Pinpoint the cell where the given text exists, returning its [x, y] midpoint coordinate. 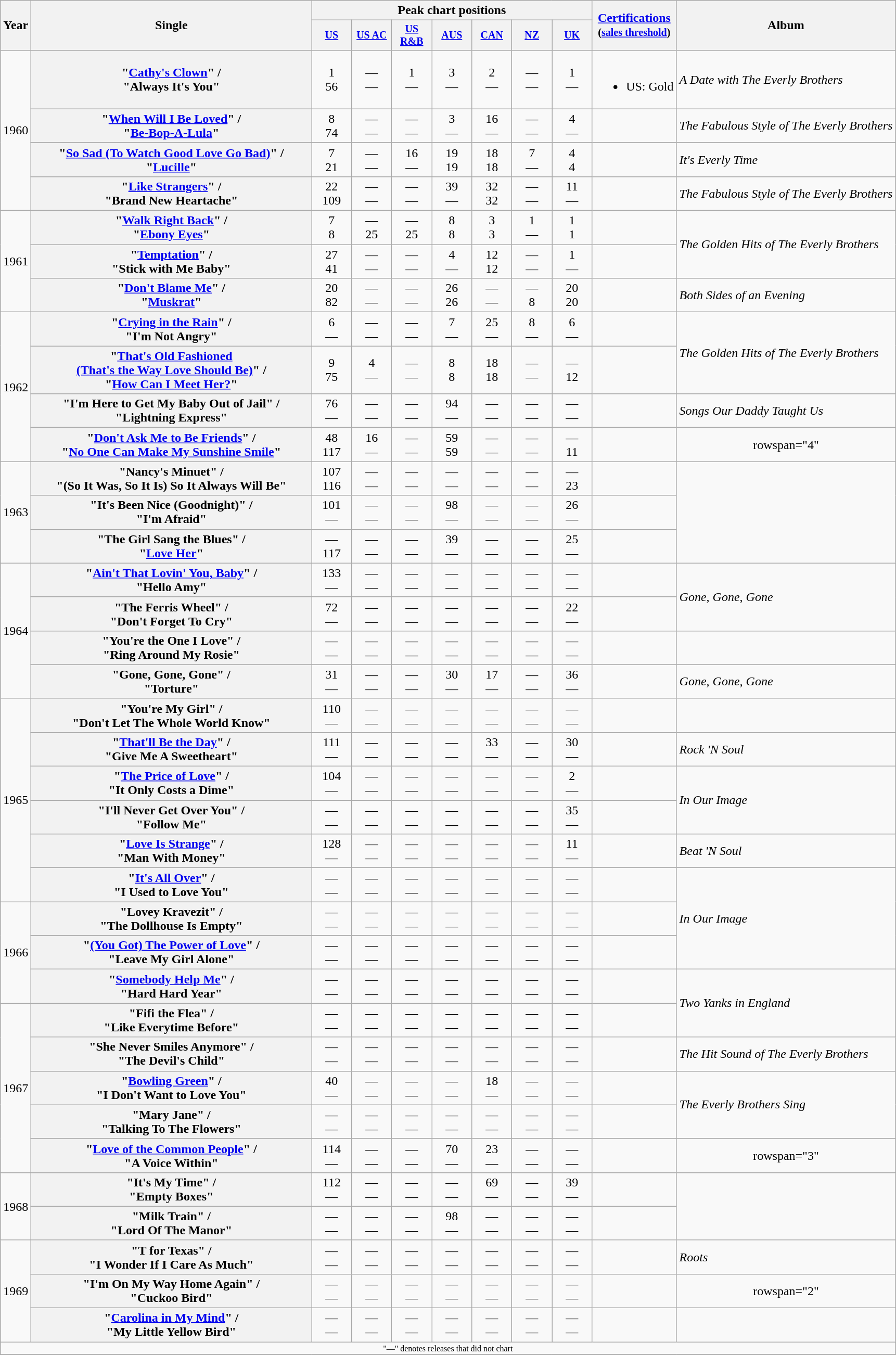
Peak chart positions [452, 10]
"She Never Smiles Anymore" /"The Devil's Child" [172, 1054]
1966 [16, 952]
69— [492, 1190]
40— [332, 1088]
rowspan="4" [786, 444]
1919 [452, 159]
—117 [332, 546]
17— [492, 682]
"Cathy's Clown" /"Always It's You" [172, 79]
2020 [572, 296]
18— [492, 1088]
110— [332, 715]
"Walk Right Back" /"Ebony Eyes" [172, 228]
"(You Got) The Power of Love" /"Leave My Girl Alone" [172, 952]
1967 [16, 1088]
"It's My Time" /"Empty Boxes" [172, 1190]
"The Girl Sang the Blues" /"Love Her" [172, 546]
Songs Our Daddy Taught Us [786, 411]
Rock 'N Soul [786, 749]
"You're the One I Love" /"Ring Around My Rosie" [172, 647]
35— [572, 817]
94— [452, 411]
76— [332, 411]
—8 [532, 296]
31— [332, 682]
A Date with The Everly Brothers [786, 79]
AUS [452, 35]
11 [572, 228]
It's Everly Time [786, 159]
"That's Old Fashioned(That's the Way Love Should Be)" /"How Can I Meet Her?" [172, 370]
"You're My Girl" /"Don't Let The Whole World Know" [172, 715]
"Like Strangers" /"Brand New Heartache" [172, 194]
Both Sides of an Evening [786, 296]
"—" denotes releases that did not chart [448, 1348]
"Lovey Kravezit" /"The Dollhouse Is Empty" [172, 919]
Certifications(sales threshold) [634, 25]
"Ain't That Lovin' You, Baby" /"Hello Amy" [172, 580]
78 [332, 228]
CAN [492, 35]
"Gone, Gone, Gone" /"Torture" [172, 682]
133— [332, 580]
"I'm On My Way Home Again" /"Cuckoo Bird" [172, 1290]
1960 [16, 130]
33— [492, 749]
128— [332, 851]
Beat 'N Soul [786, 851]
111— [332, 749]
Two Yanks in England [786, 1003]
—12 [572, 370]
"Crying in the Rain" /"I'm Not Angry" [172, 329]
"Love of the Common People" /"A Voice Within" [172, 1155]
114— [332, 1155]
874 [332, 126]
107116 [332, 479]
NZ [532, 35]
101— [332, 512]
"It's All Over" /"I Used to Love You" [172, 885]
UK [572, 35]
3232 [492, 194]
"Love Is Strange" /"Man With Money" [172, 851]
72— [332, 614]
Single [172, 25]
2082 [332, 296]
US: Gold [634, 79]
"Fifi the Flea" /"Like Everytime Before" [172, 1020]
Year [16, 25]
"Mary Jane" /"Talking To The Flowers" [172, 1122]
104— [332, 784]
"Carolina in My Mind" /"My Little Yellow Bird" [172, 1325]
5959 [452, 444]
1212 [492, 261]
36— [572, 682]
The Everly Brothers Sing [786, 1105]
"Milk Train" /"Lord Of The Manor" [172, 1223]
112— [332, 1190]
—23 [572, 479]
22109 [332, 194]
—11 [572, 444]
1961 [16, 261]
rowspan="3" [786, 1155]
"I'm Here to Get My Baby Out of Jail" /"Lightning Express" [172, 411]
48117 [332, 444]
"It's Been Nice (Goodnight)" /"I'm Afraid" [172, 512]
2741 [332, 261]
"So Sad (To Watch Good Love Go Bad)" /"Lucille" [172, 159]
US [332, 35]
22— [572, 614]
"T for Texas" /"I Wonder If I Care As Much" [172, 1257]
Roots [786, 1257]
"Temptation" /"Stick with Me Baby" [172, 261]
1963 [16, 512]
"Don't Ask Me to Be Friends" /"No One Can Make My Sunshine Smile" [172, 444]
975 [332, 370]
"When Will I Be Loved" /"Be-Bop-A-Lula" [172, 126]
1968 [16, 1206]
156 [332, 79]
1964 [16, 631]
2626 [452, 296]
23— [492, 1155]
1969 [16, 1290]
"Nancy's Minuet" /"(So It Was, So It Is) So It Always Will Be" [172, 479]
"The Ferris Wheel" /"Don't Forget To Cry" [172, 614]
8— [532, 329]
"Somebody Help Me" /"Hard Hard Year" [172, 987]
33 [492, 228]
The Hit Sound of The Everly Brothers [786, 1054]
1965 [16, 800]
"That'll Be the Day" /"Give Me A Sweetheart" [172, 749]
"Bowling Green" /"I Don't Want to Love You" [172, 1088]
44 [572, 159]
70— [452, 1155]
rowspan="2" [786, 1290]
US R&B [412, 35]
721 [332, 159]
"I'll Never Get Over You" /"Follow Me" [172, 817]
"Don't Blame Me" /"Muskrat" [172, 296]
1962 [16, 387]
26— [572, 512]
"The Price of Love" /"It Only Costs a Dime" [172, 784]
Album [786, 25]
US AC [372, 35]
